Return the [x, y] coordinate for the center point of the cell that contains the specified text.  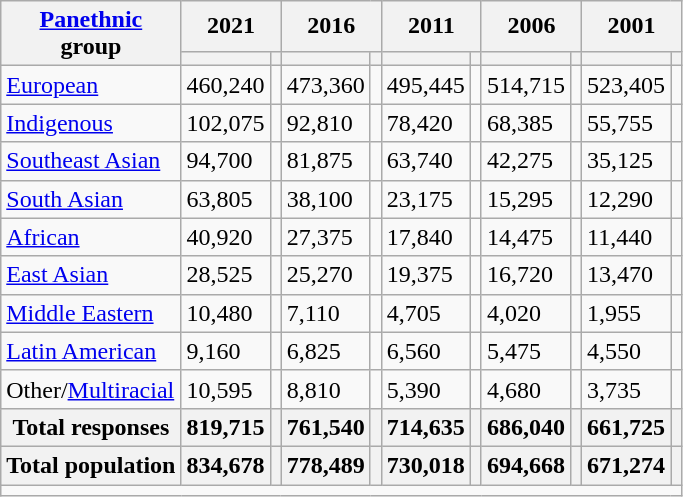
761,540 [326, 427]
East Asian [91, 275]
495,445 [426, 85]
9,160 [226, 351]
8,810 [326, 389]
714,635 [426, 427]
Total population [91, 465]
4,550 [626, 351]
3,735 [626, 389]
Southeast Asian [91, 161]
6,825 [326, 351]
11,440 [626, 237]
94,700 [226, 161]
16,720 [526, 275]
35,125 [626, 161]
778,489 [326, 465]
686,040 [526, 427]
102,075 [226, 123]
694,668 [526, 465]
13,470 [626, 275]
2011 [431, 26]
4,680 [526, 389]
2001 [632, 26]
2006 [531, 26]
27,375 [326, 237]
Panethnicgroup [91, 34]
Indigenous [91, 123]
South Asian [91, 199]
92,810 [326, 123]
15,295 [526, 199]
834,678 [226, 465]
4,020 [526, 313]
23,175 [426, 199]
40,920 [226, 237]
7,110 [326, 313]
5,475 [526, 351]
25,270 [326, 275]
38,100 [326, 199]
730,018 [426, 465]
63,805 [226, 199]
6,560 [426, 351]
European [91, 85]
514,715 [526, 85]
19,375 [426, 275]
12,290 [626, 199]
14,475 [526, 237]
17,840 [426, 237]
460,240 [226, 85]
819,715 [226, 427]
42,275 [526, 161]
68,385 [526, 123]
63,740 [426, 161]
2021 [231, 26]
African [91, 237]
2016 [331, 26]
81,875 [326, 161]
Other/Multiracial [91, 389]
10,480 [226, 313]
78,420 [426, 123]
55,755 [626, 123]
Total responses [91, 427]
28,525 [226, 275]
10,595 [226, 389]
1,955 [626, 313]
671,274 [626, 465]
Middle Eastern [91, 313]
661,725 [626, 427]
523,405 [626, 85]
4,705 [426, 313]
5,390 [426, 389]
473,360 [326, 85]
Latin American [91, 351]
